Extract the (x, y) coordinate from the center of the cell holding the provided text.  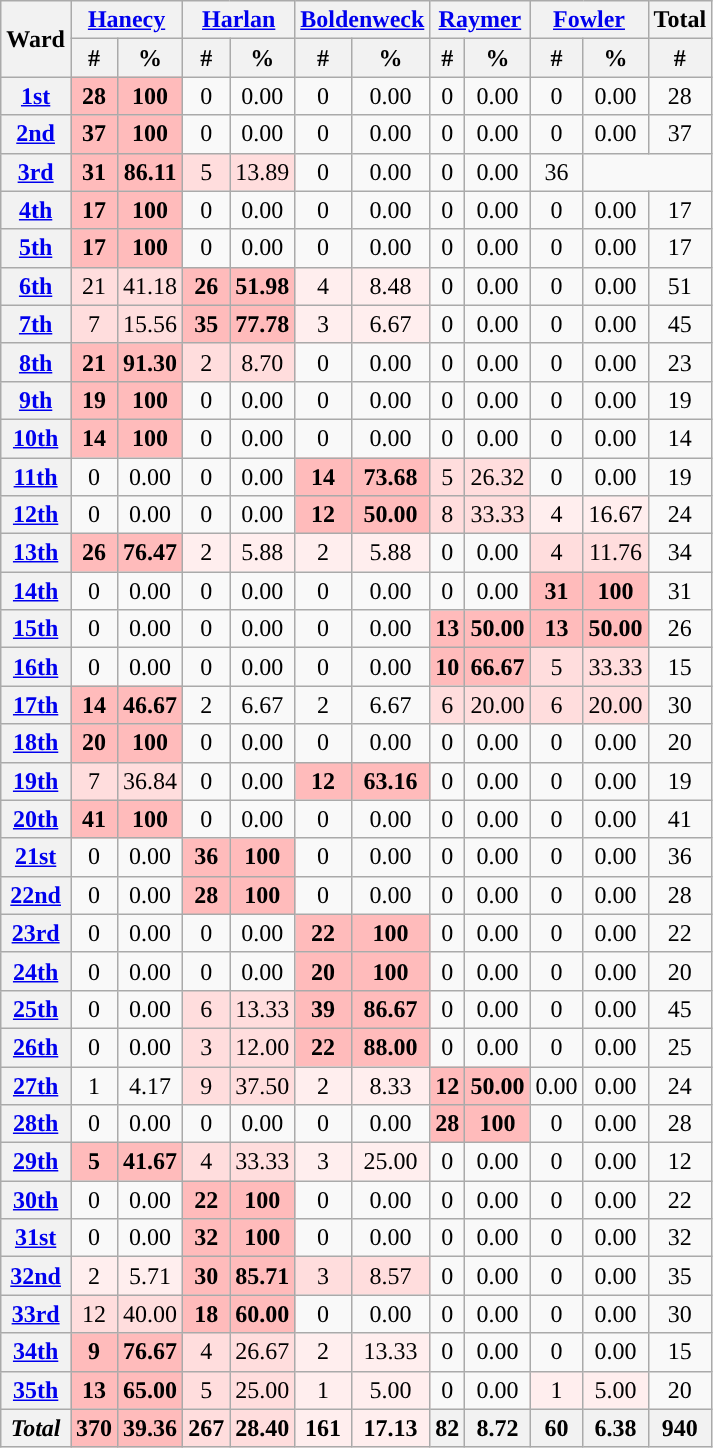
13.89 (262, 172)
63.16 (390, 781)
33rd (36, 1314)
Ward (36, 39)
60 (556, 1428)
8th (36, 362)
39 (324, 1009)
28th (36, 1124)
26.67 (262, 1352)
40.00 (150, 1314)
60.00 (262, 1314)
8.48 (390, 286)
10th (36, 438)
21st (36, 857)
91.30 (150, 362)
73.68 (390, 477)
7th (36, 324)
Raymer (480, 20)
39.36 (150, 1428)
85.71 (262, 1276)
267 (206, 1428)
32nd (36, 1276)
14th (36, 591)
76.67 (150, 1352)
370 (94, 1428)
5.71 (150, 1276)
8.70 (262, 362)
Harlan (239, 20)
17.13 (390, 1428)
11th (36, 477)
76.47 (150, 553)
35th (36, 1390)
6.38 (616, 1428)
19th (36, 781)
16.67 (616, 515)
41.18 (150, 286)
51.98 (262, 286)
Hanecy (126, 20)
8.57 (390, 1276)
86.11 (150, 172)
34 (680, 553)
25th (36, 1009)
77.78 (262, 324)
Fowler (589, 20)
13th (36, 553)
9th (36, 400)
26th (36, 1047)
28.40 (262, 1428)
51 (680, 286)
10 (448, 667)
25 (680, 1047)
41.67 (150, 1162)
11.76 (616, 553)
65.00 (150, 1390)
6th (36, 286)
4.17 (150, 1085)
26.32 (498, 477)
17th (36, 705)
66.67 (498, 667)
23rd (36, 933)
23 (680, 362)
940 (680, 1428)
18 (206, 1314)
34th (36, 1352)
24th (36, 971)
12th (36, 515)
82 (448, 1428)
88.00 (390, 1047)
30th (36, 1200)
8.72 (498, 1428)
3rd (36, 172)
5th (36, 248)
8.33 (390, 1085)
4th (36, 210)
27th (36, 1085)
16th (36, 667)
15.56 (150, 324)
29th (36, 1162)
36.84 (150, 781)
2nd (36, 134)
20th (36, 819)
12.00 (262, 1047)
31st (36, 1238)
Boldenweck (362, 20)
37.50 (262, 1085)
15th (36, 629)
8 (448, 515)
18th (36, 743)
22nd (36, 895)
161 (324, 1428)
86.67 (390, 1009)
1st (36, 96)
46.67 (150, 705)
